For the text-containing cell, return its midpoint in (x, y) coordinate format. 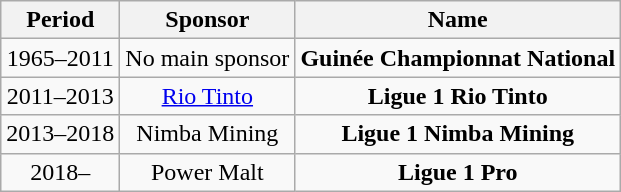
Ligue 1 Pro (458, 172)
1965–2011 (60, 58)
Sponsor (208, 20)
Ligue 1 Nimba Mining (458, 134)
2011–2013 (60, 96)
Ligue 1 Rio Tinto (458, 96)
Name (458, 20)
Guinée Championnat National (458, 58)
2013–2018 (60, 134)
Rio Tinto (208, 96)
Period (60, 20)
2018– (60, 172)
Power Malt (208, 172)
No main sponsor (208, 58)
Nimba Mining (208, 134)
